Find where the given text appears and provide that cell's center as (X, Y) coordinate. 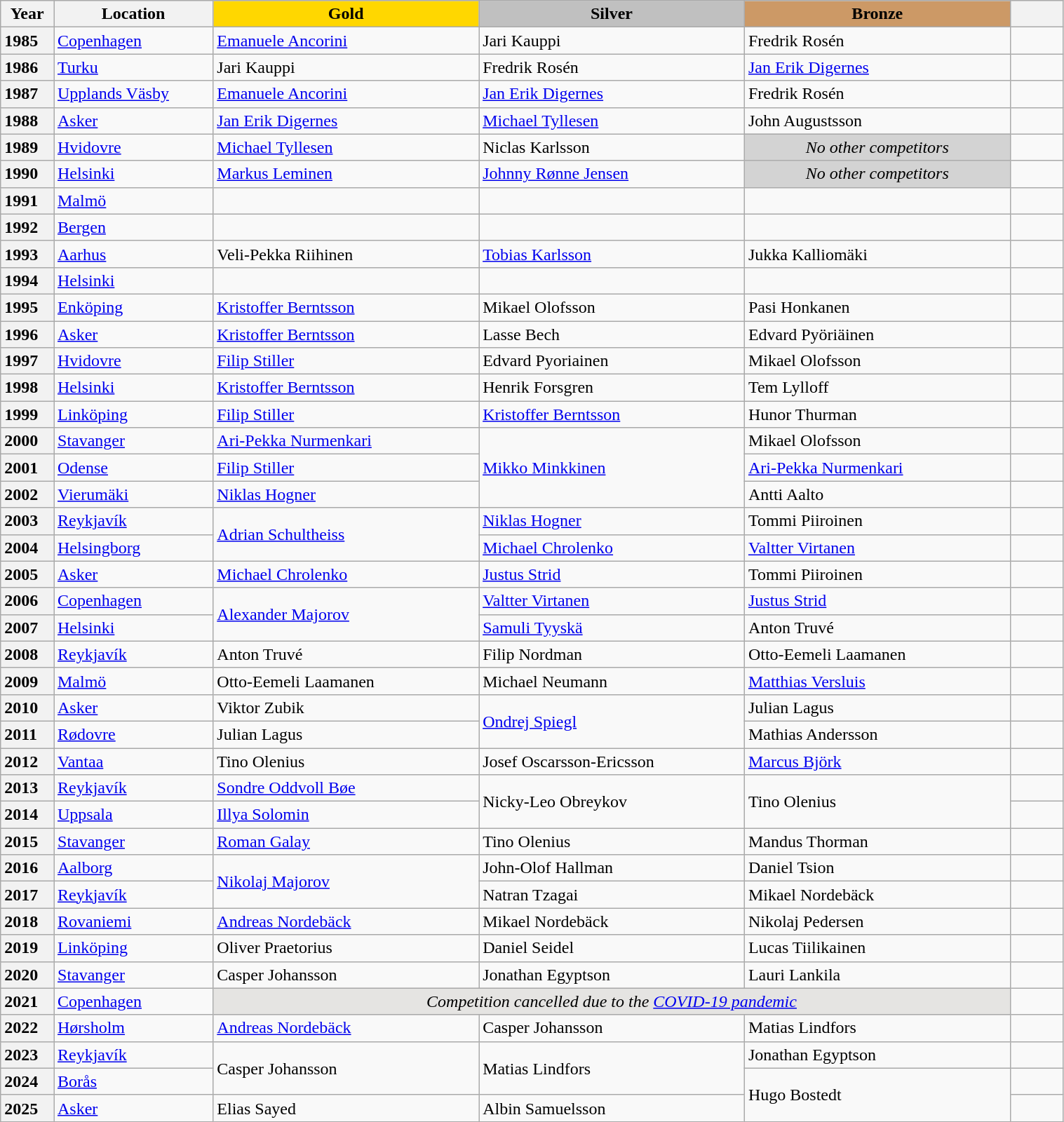
2010 (27, 708)
Oliver Praetorius (346, 948)
Odense (133, 468)
2003 (27, 521)
Lauri Lankila (877, 975)
2006 (27, 601)
1994 (27, 280)
Albin Samuelsson (612, 1108)
1993 (27, 254)
2004 (27, 548)
Mathias Andersson (877, 734)
Enköping (133, 307)
2016 (27, 868)
2001 (27, 468)
John-Olof Hallman (612, 868)
Marcus Björk (877, 761)
Bronze (877, 14)
1996 (27, 334)
2018 (27, 921)
2008 (27, 654)
1987 (27, 94)
1990 (27, 174)
Rødovre (133, 734)
Elias Sayed (346, 1108)
Hørsholm (133, 1028)
Ondrej Spiegl (612, 721)
Mikko Minkkinen (612, 468)
1997 (27, 361)
1995 (27, 307)
1989 (27, 147)
Borås (133, 1081)
Aalborg (133, 868)
Henrik Forsgren (612, 388)
2007 (27, 628)
2015 (27, 841)
Tem Lylloff (877, 388)
2017 (27, 895)
1985 (27, 41)
Alexander Majorov (346, 614)
Niclas Karlsson (612, 147)
2021 (27, 1001)
1999 (27, 414)
Edvard Pyoriainen (612, 361)
Antti Aalto (877, 494)
1988 (27, 121)
Daniel Seidel (612, 948)
Silver (612, 14)
Tobias Karlsson (612, 254)
2014 (27, 815)
Matthias Versluis (877, 681)
2012 (27, 761)
Vierumäki (133, 494)
Upplands Väsby (133, 94)
2002 (27, 494)
Nikolaj Majorov (346, 881)
Hugo Bostedt (877, 1095)
Vantaa (133, 761)
Nikolaj Pedersen (877, 921)
Adrian Schultheiss (346, 534)
Illya Solomin (346, 815)
Markus Leminen (346, 174)
Roman Galay (346, 841)
Gold (346, 14)
John Augustsson (877, 121)
Johnny Rønne Jensen (612, 174)
Pasi Honkanen (877, 307)
Year (27, 14)
2011 (27, 734)
Mandus Thorman (877, 841)
1986 (27, 67)
2000 (27, 441)
Rovaniemi (133, 921)
Competition cancelled due to the COVID-19 pandemic (612, 1001)
Viktor Zubik (346, 708)
2005 (27, 574)
Natran Tzagai (612, 895)
Nicky-Leo Obreykov (612, 802)
Josef Oscarsson-Ericsson (612, 761)
Veli-Pekka Riihinen (346, 254)
Hunor Thurman (877, 414)
Location (133, 14)
Filip Nordman (612, 654)
Lasse Bech (612, 334)
Bergen (133, 227)
Aarhus (133, 254)
2009 (27, 681)
2019 (27, 948)
Turku (133, 67)
Samuli Tyyskä (612, 628)
2024 (27, 1081)
1991 (27, 201)
Lucas Tiilikainen (877, 948)
Michael Neumann (612, 681)
2025 (27, 1108)
2023 (27, 1055)
Daniel Tsion (877, 868)
Uppsala (133, 815)
2013 (27, 788)
Sondre Oddvoll Bøe (346, 788)
2022 (27, 1028)
1992 (27, 227)
2020 (27, 975)
Helsingborg (133, 548)
1998 (27, 388)
Jukka Kalliomäki (877, 254)
Edvard Pyöriäinen (877, 334)
